For the text-containing cell, return its midpoint in [x, y] coordinate format. 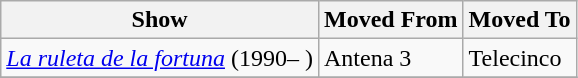
La ruleta de la fortuna (1990– ) [160, 58]
Moved To [520, 20]
Antena 3 [390, 58]
Moved From [390, 20]
Telecinco [520, 58]
Show [160, 20]
